Return the (x, y) coordinate for the center point of the cell that contains the specified text.  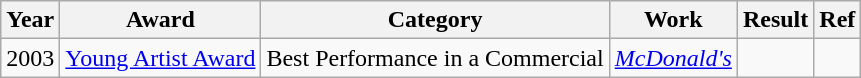
Category (435, 20)
Work (673, 20)
Young Artist Award (160, 58)
Year (30, 20)
Ref (838, 20)
Result (775, 20)
Award (160, 20)
McDonald's (673, 58)
Best Performance in a Commercial (435, 58)
2003 (30, 58)
